Provide the (x, y) coordinate of the cell's center where the given text is located.  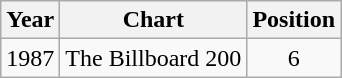
Chart (154, 20)
6 (294, 58)
Position (294, 20)
1987 (30, 58)
The Billboard 200 (154, 58)
Year (30, 20)
